Return the [x, y] coordinate for the center point of the cell that contains the specified text.  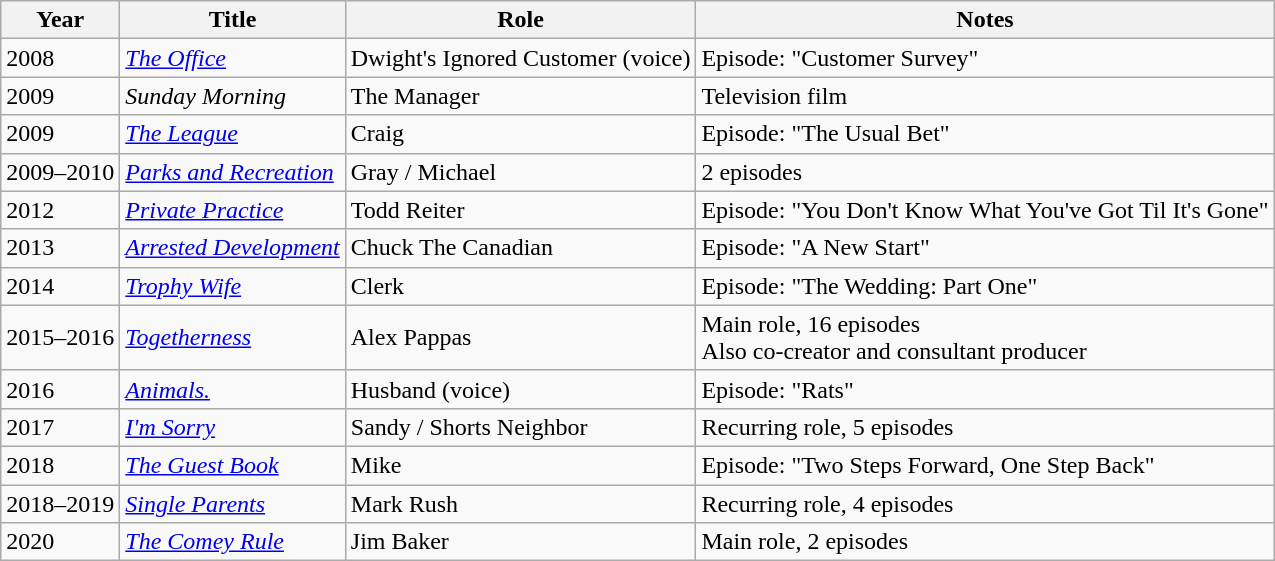
2017 [60, 427]
2009–2010 [60, 172]
Sunday Morning [232, 96]
Title [232, 20]
Year [60, 20]
Alex Pappas [520, 338]
Clerk [520, 286]
2020 [60, 542]
Recurring role, 4 episodes [985, 503]
Episode: "You Don't Know What You've Got Til It's Gone" [985, 210]
2008 [60, 58]
Mark Rush [520, 503]
Togetherness [232, 338]
Episode: "Customer Survey" [985, 58]
Gray / Michael [520, 172]
2018 [60, 465]
Husband (voice) [520, 389]
2016 [60, 389]
Todd Reiter [520, 210]
Role [520, 20]
Recurring role, 5 episodes [985, 427]
2018–2019 [60, 503]
2014 [60, 286]
Mike [520, 465]
Jim Baker [520, 542]
The Guest Book [232, 465]
Episode: "Two Steps Forward, One Step Back" [985, 465]
Animals. [232, 389]
Episode: "A New Start" [985, 248]
Dwight's Ignored Customer (voice) [520, 58]
Parks and Recreation [232, 172]
Television film [985, 96]
Private Practice [232, 210]
The Comey Rule [232, 542]
Notes [985, 20]
Sandy / Shorts Neighbor [520, 427]
Single Parents [232, 503]
Episode: "Rats" [985, 389]
Trophy Wife [232, 286]
The Office [232, 58]
Episode: "The Wedding: Part One" [985, 286]
2012 [60, 210]
Craig [520, 134]
Main role, 2 episodes [985, 542]
2015–2016 [60, 338]
2013 [60, 248]
Arrested Development [232, 248]
The Manager [520, 96]
I'm Sorry [232, 427]
Chuck The Canadian [520, 248]
Episode: "The Usual Bet" [985, 134]
2 episodes [985, 172]
The League [232, 134]
Main role, 16 episodesAlso co-creator and consultant producer [985, 338]
